Extract the [X, Y] coordinate from the center of the cell holding the provided text.  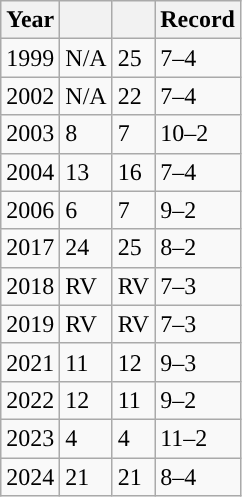
2002 [30, 96]
2024 [30, 477]
2021 [30, 362]
2003 [30, 134]
2023 [30, 438]
8–4 [198, 477]
10–2 [198, 134]
6 [86, 210]
11–2 [198, 438]
16 [133, 172]
13 [86, 172]
8 [86, 134]
2019 [30, 324]
Record [198, 20]
1999 [30, 58]
24 [86, 248]
2004 [30, 172]
2006 [30, 210]
2022 [30, 400]
9–3 [198, 362]
Year [30, 20]
2018 [30, 286]
2017 [30, 248]
22 [133, 96]
8–2 [198, 248]
